Output the (X, Y) coordinate of the center of the cell containing the given text.  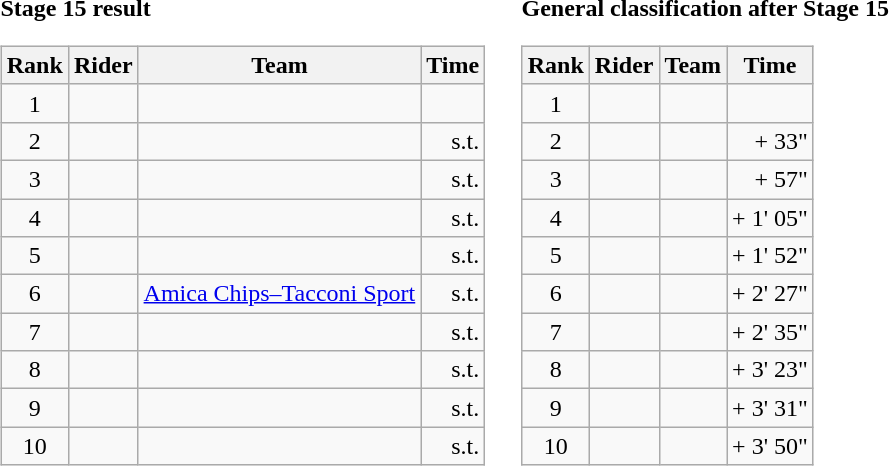
+ 3' 23" (770, 370)
Amica Chips–Tacconi Sport (280, 294)
+ 3' 31" (770, 408)
+ 1' 05" (770, 217)
+ 2' 27" (770, 294)
+ 1' 52" (770, 256)
+ 33" (770, 141)
+ 57" (770, 179)
+ 2' 35" (770, 332)
+ 3' 50" (770, 446)
